Pinpoint the cell where the given text exists, returning its [x, y] midpoint coordinate. 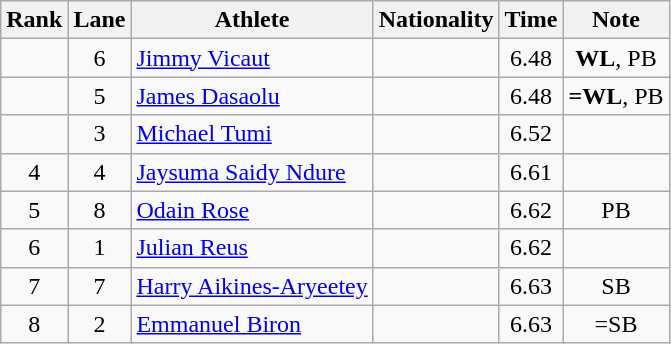
PB [616, 210]
Julian Reus [252, 248]
=SB [616, 324]
Rank [34, 20]
SB [616, 286]
Emmanuel Biron [252, 324]
Michael Tumi [252, 134]
Athlete [252, 20]
Time [531, 20]
Harry Aikines-Aryeetey [252, 286]
2 [100, 324]
Note [616, 20]
1 [100, 248]
James Dasaolu [252, 96]
3 [100, 134]
6.61 [531, 172]
=WL, PB [616, 96]
6.52 [531, 134]
Jimmy Vicaut [252, 58]
Nationality [436, 20]
Jaysuma Saidy Ndure [252, 172]
Lane [100, 20]
WL, PB [616, 58]
Odain Rose [252, 210]
